From the cell containing the given text, extract its center point as (X, Y) coordinate. 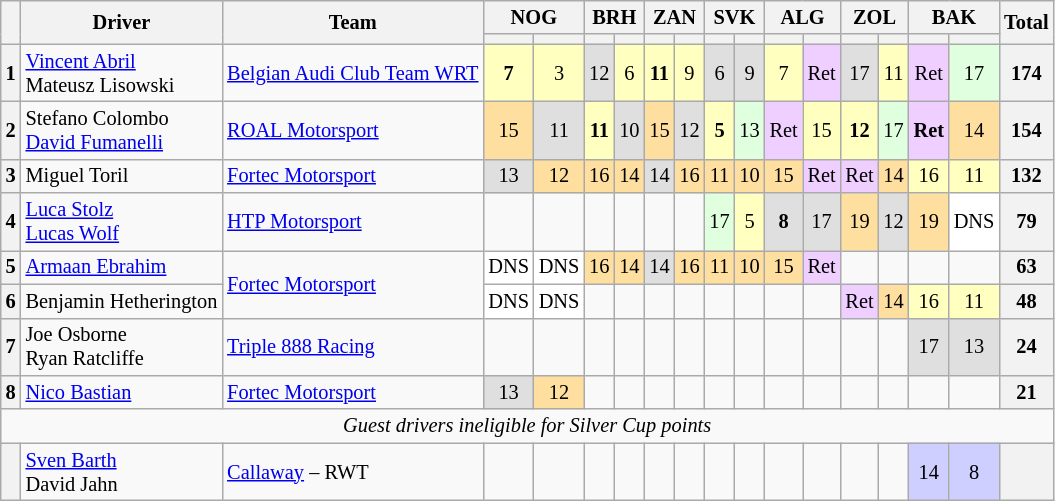
ALG (803, 17)
154 (1026, 130)
Callaway – RWT (352, 472)
Total (1026, 22)
Miguel Toril (122, 176)
Joe Osborne Ryan Ratcliffe (122, 347)
21 (1026, 392)
1 (11, 73)
Driver (122, 22)
Team (352, 22)
Nico Bastian (122, 392)
Benjamin Hetherington (122, 301)
Vincent Abril Mateusz Lisowski (122, 73)
Sven Barth David Jahn (122, 472)
24 (1026, 347)
Belgian Audi Club Team WRT (352, 73)
ZAN (674, 17)
63 (1026, 267)
174 (1026, 73)
Guest drivers ineligible for Silver Cup points (528, 426)
ZOL (875, 17)
48 (1026, 301)
SVK (734, 17)
2 (11, 130)
Luca Stolz Lucas Wolf (122, 222)
4 (11, 222)
79 (1026, 222)
ROAL Motorsport (352, 130)
132 (1026, 176)
BRH (614, 17)
Stefano Colombo David Fumanelli (122, 130)
Triple 888 Racing (352, 347)
BAK (954, 17)
HTP Motorsport (352, 222)
NOG (534, 17)
Armaan Ebrahim (122, 267)
